Return [x, y] of the center of cell containing provided text 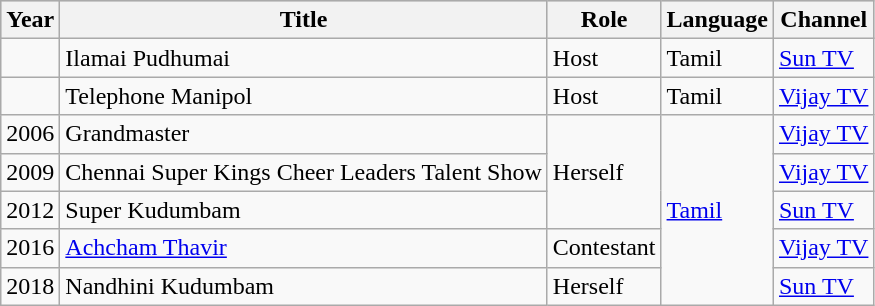
Language [717, 20]
2018 [30, 286]
Super Kudumbam [304, 210]
2016 [30, 248]
Year [30, 20]
Achcham Thavir [304, 248]
Channel [823, 20]
Title [304, 20]
Ilamai Pudhumai [304, 58]
2012 [30, 210]
Contestant [604, 248]
Role [604, 20]
Grandmaster [304, 134]
Chennai Super Kings Cheer Leaders Talent Show [304, 172]
Telephone Manipol [304, 96]
2009 [30, 172]
Nandhini Kudumbam [304, 286]
2006 [30, 134]
